For the text-containing cell, return its midpoint in (X, Y) coordinate format. 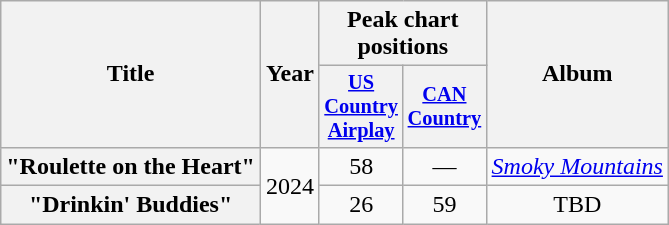
"Roulette on the Heart" (131, 166)
Title (131, 74)
Album (577, 74)
58 (360, 166)
Smoky Mountains (577, 166)
2024 (290, 185)
— (444, 166)
"Drinkin' Buddies" (131, 205)
59 (444, 205)
Year (290, 74)
US Country Airplay (360, 107)
26 (360, 205)
TBD (577, 205)
CAN Country (444, 107)
Peak chart positions (402, 34)
